Scan for the cell matching the given text and deliver its [x, y] coordinate at center. 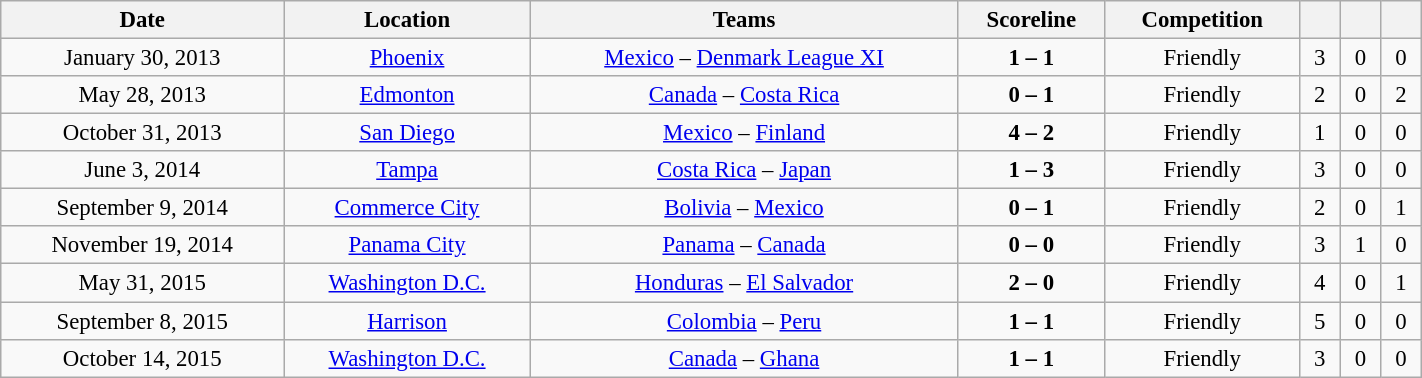
Mexico – Denmark League XI [744, 58]
January 30, 2013 [142, 58]
Edmonton [408, 95]
Commerce City [408, 208]
2 – 0 [1032, 283]
May 28, 2013 [142, 95]
5 [1320, 321]
October 31, 2013 [142, 133]
Canada – Ghana [744, 358]
Panama City [408, 245]
May 31, 2015 [142, 283]
0 – 0 [1032, 245]
Bolivia – Mexico [744, 208]
September 9, 2014 [142, 208]
Location [408, 20]
Phoenix [408, 58]
November 19, 2014 [142, 245]
Harrison [408, 321]
Costa Rica – Japan [744, 170]
Scoreline [1032, 20]
Date [142, 20]
Panama – Canada [744, 245]
4 [1320, 283]
4 – 2 [1032, 133]
Mexico – Finland [744, 133]
San Diego [408, 133]
Competition [1202, 20]
Teams [744, 20]
1 – 3 [1032, 170]
June 3, 2014 [142, 170]
Canada – Costa Rica [744, 95]
October 14, 2015 [142, 358]
Colombia – Peru [744, 321]
Honduras – El Salvador [744, 283]
September 8, 2015 [142, 321]
Tampa [408, 170]
